Extract the [x, y] coordinate from the center of the cell holding the provided text.  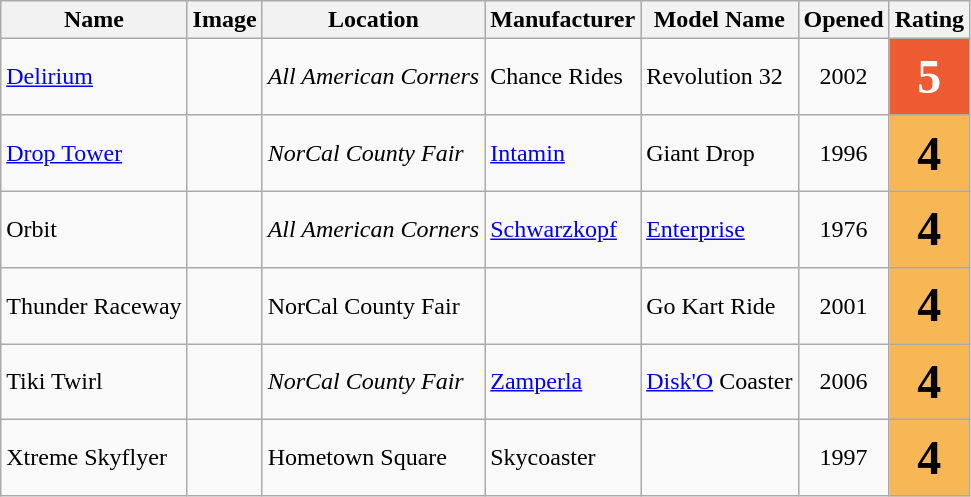
Name [94, 20]
Model Name [720, 20]
Delirium [94, 77]
Schwarzkopf [563, 229]
Intamin [563, 153]
2001 [844, 305]
Tiki Twirl [94, 382]
Go Kart Ride [720, 305]
Disk'O Coaster [720, 382]
Rating [929, 20]
Giant Drop [720, 153]
Skycoaster [563, 458]
Xtreme Skyflyer [94, 458]
1976 [844, 229]
Chance Rides [563, 77]
1997 [844, 458]
Manufacturer [563, 20]
5 [929, 77]
2002 [844, 77]
Opened [844, 20]
Location [374, 20]
Zamperla [563, 382]
Hometown Square [374, 458]
2006 [844, 382]
Enterprise [720, 229]
Thunder Raceway [94, 305]
1996 [844, 153]
Revolution 32 [720, 77]
Orbit [94, 229]
Image [224, 20]
Drop Tower [94, 153]
